Search for the cell housing the specified text and yield its [X, Y] center coordinate. 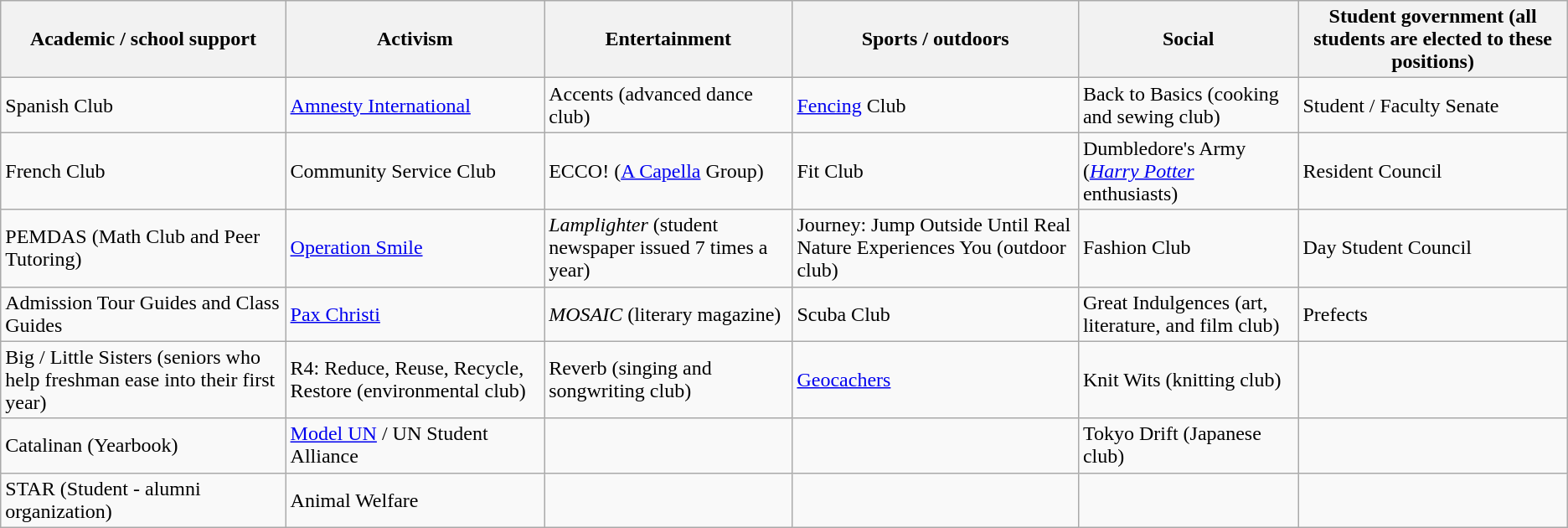
Great Indulgences (art, literature, and film club) [1188, 313]
Reverb (singing and songwriting club) [668, 380]
Amnesty International [415, 106]
ECCO! (A Capella Group) [668, 171]
MOSAIC (literary magazine) [668, 313]
Sports / outdoors [935, 39]
Journey: Jump Outside Until Real Nature Experiences You (outdoor club) [935, 248]
Model UN / UN Student Alliance [415, 446]
French Club [143, 171]
Big / Little Sisters (seniors who help freshman ease into their first year) [143, 380]
Animal Welfare [415, 500]
Academic / school support [143, 39]
Accents (advanced dance club) [668, 106]
PEMDAS (Math Club and Peer Tutoring) [143, 248]
Fencing Club [935, 106]
Resident Council [1432, 171]
Lamplighter (student newspaper issued 7 times a year) [668, 248]
Tokyo Drift (Japanese club) [1188, 446]
Student / Faculty Senate [1432, 106]
Entertainment [668, 39]
Community Service Club [415, 171]
Dumbledore's Army (Harry Potter enthusiasts) [1188, 171]
Activism [415, 39]
R4: Reduce, Reuse, Recycle, Restore (environmental club) [415, 380]
Catalinan (Yearbook) [143, 446]
Fit Club [935, 171]
STAR (Student - alumni organization) [143, 500]
Student government (all students are elected to these positions) [1432, 39]
Back to Basics (cooking and sewing club) [1188, 106]
Day Student Council [1432, 248]
Fashion Club [1188, 248]
Admission Tour Guides and Class Guides [143, 313]
Social [1188, 39]
Geocachers [935, 380]
Operation Smile [415, 248]
Knit Wits (knitting club) [1188, 380]
Pax Christi [415, 313]
Spanish Club [143, 106]
Scuba Club [935, 313]
Prefects [1432, 313]
